Return the [X, Y] coordinate for the center point of the cell that contains the specified text.  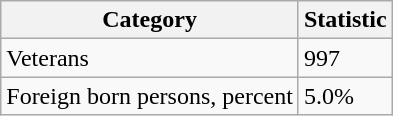
Veterans [150, 58]
Category [150, 20]
Foreign born persons, percent [150, 96]
997 [345, 58]
Statistic [345, 20]
5.0% [345, 96]
